Return [X, Y] of the center of cell containing provided text 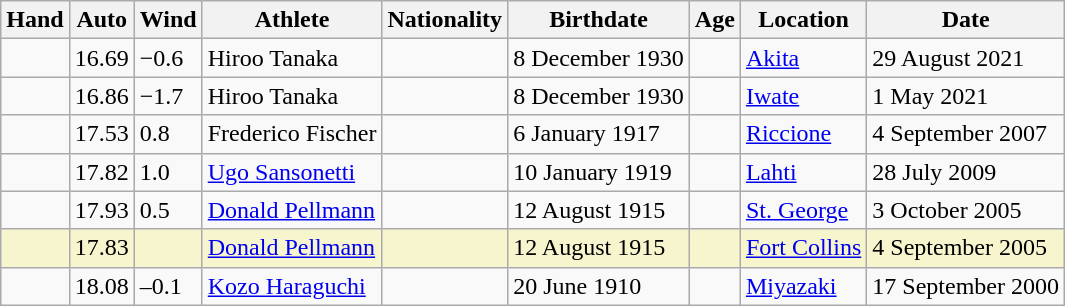
0.5 [168, 210]
17.53 [102, 134]
Akita [803, 58]
Frederico Fischer [292, 134]
0.8 [168, 134]
1 May 2021 [966, 96]
Age [714, 20]
Wind [168, 20]
6 January 1917 [599, 134]
Auto [102, 20]
−1.7 [168, 96]
Location [803, 20]
Nationality [445, 20]
4 September 2007 [966, 134]
Fort Collins [803, 248]
Athlete [292, 20]
17.82 [102, 172]
17.93 [102, 210]
−0.6 [168, 58]
Birthdate [599, 20]
1.0 [168, 172]
16.86 [102, 96]
Date [966, 20]
18.08 [102, 286]
10 January 1919 [599, 172]
Miyazaki [803, 286]
Hand [35, 20]
Riccione [803, 134]
3 October 2005 [966, 210]
17.83 [102, 248]
Lahti [803, 172]
17 September 2000 [966, 286]
29 August 2021 [966, 58]
Iwate [803, 96]
St. George [803, 210]
16.69 [102, 58]
28 July 2009 [966, 172]
Ugo Sansonetti [292, 172]
20 June 1910 [599, 286]
4 September 2005 [966, 248]
Kozo Haraguchi [292, 286]
–0.1 [168, 286]
